For the text-containing cell, return its midpoint in (X, Y) coordinate format. 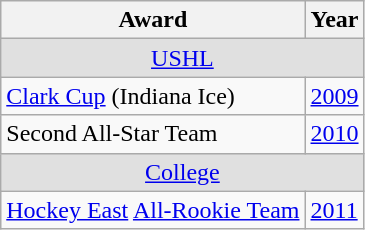
Second All-Star Team (153, 134)
2011 (334, 210)
Award (153, 20)
Hockey East All-Rookie Team (153, 210)
Year (334, 20)
2010 (334, 134)
USHL (182, 58)
College (182, 172)
Clark Cup (Indiana Ice) (153, 96)
2009 (334, 96)
